Detect which cell encompasses the target text, then output its [x, y] center coordinate. 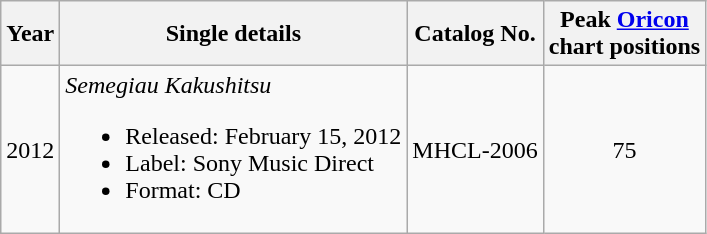
Catalog No. [475, 34]
Year [30, 34]
Peak Oricon chart positions [624, 34]
2012 [30, 150]
Semegiau KakushitsuReleased: February 15, 2012Label: Sony Music DirectFormat: CD [234, 150]
75 [624, 150]
MHCL-2006 [475, 150]
Single details [234, 34]
